Capture the cell that displays the provided text and extract its [x, y] central coordinate. 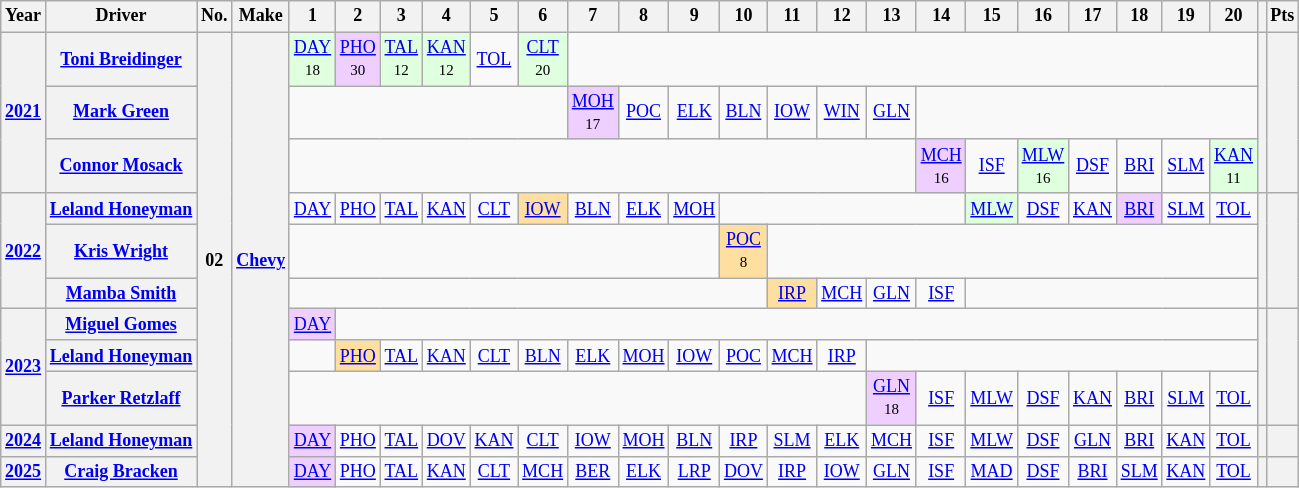
CLT20 [543, 59]
11 [792, 16]
18 [1139, 16]
GLN18 [892, 398]
2022 [24, 251]
BER [592, 472]
Driver [120, 16]
2021 [24, 112]
2025 [24, 472]
Toni Breidinger [120, 59]
02 [214, 260]
4 [446, 16]
13 [892, 16]
6 [543, 16]
Chevy [261, 260]
Connor Mosack [120, 166]
KAN12 [446, 59]
MCH16 [941, 166]
17 [1093, 16]
MAD [992, 472]
16 [1042, 16]
20 [1234, 16]
7 [592, 16]
WIN [842, 113]
15 [992, 16]
Kris Wright [120, 251]
Pts [1282, 16]
Mark Green [120, 113]
5 [494, 16]
Miguel Gomes [120, 324]
Mamba Smith [120, 294]
9 [694, 16]
No. [214, 16]
POC8 [744, 251]
TAL12 [401, 59]
Make [261, 16]
2 [358, 16]
Craig Bracken [120, 472]
PHO30 [358, 59]
KAN11 [1234, 166]
MOH17 [592, 113]
LRP [694, 472]
Parker Retzlaff [120, 398]
12 [842, 16]
1 [312, 16]
3 [401, 16]
10 [744, 16]
DAY18 [312, 59]
14 [941, 16]
2024 [24, 440]
Year [24, 16]
MLW16 [1042, 166]
19 [1186, 16]
8 [644, 16]
2023 [24, 367]
